Return [X, Y] of the center of cell containing provided text 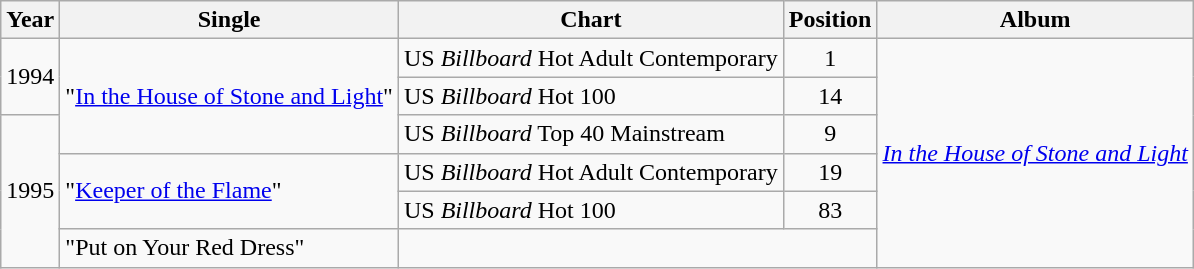
"Put on Your Red Dress" [230, 248]
In the House of Stone and Light [1035, 153]
"In the House of Stone and Light" [230, 96]
14 [830, 96]
Chart [590, 20]
Position [830, 20]
Single [230, 20]
1994 [30, 77]
1 [830, 58]
Album [1035, 20]
1995 [30, 191]
Year [30, 20]
9 [830, 134]
19 [830, 172]
"Keeper of the Flame" [230, 191]
83 [830, 210]
US Billboard Top 40 Mainstream [590, 134]
